Extract the (X, Y) coordinate from the center of the cell holding the provided text.  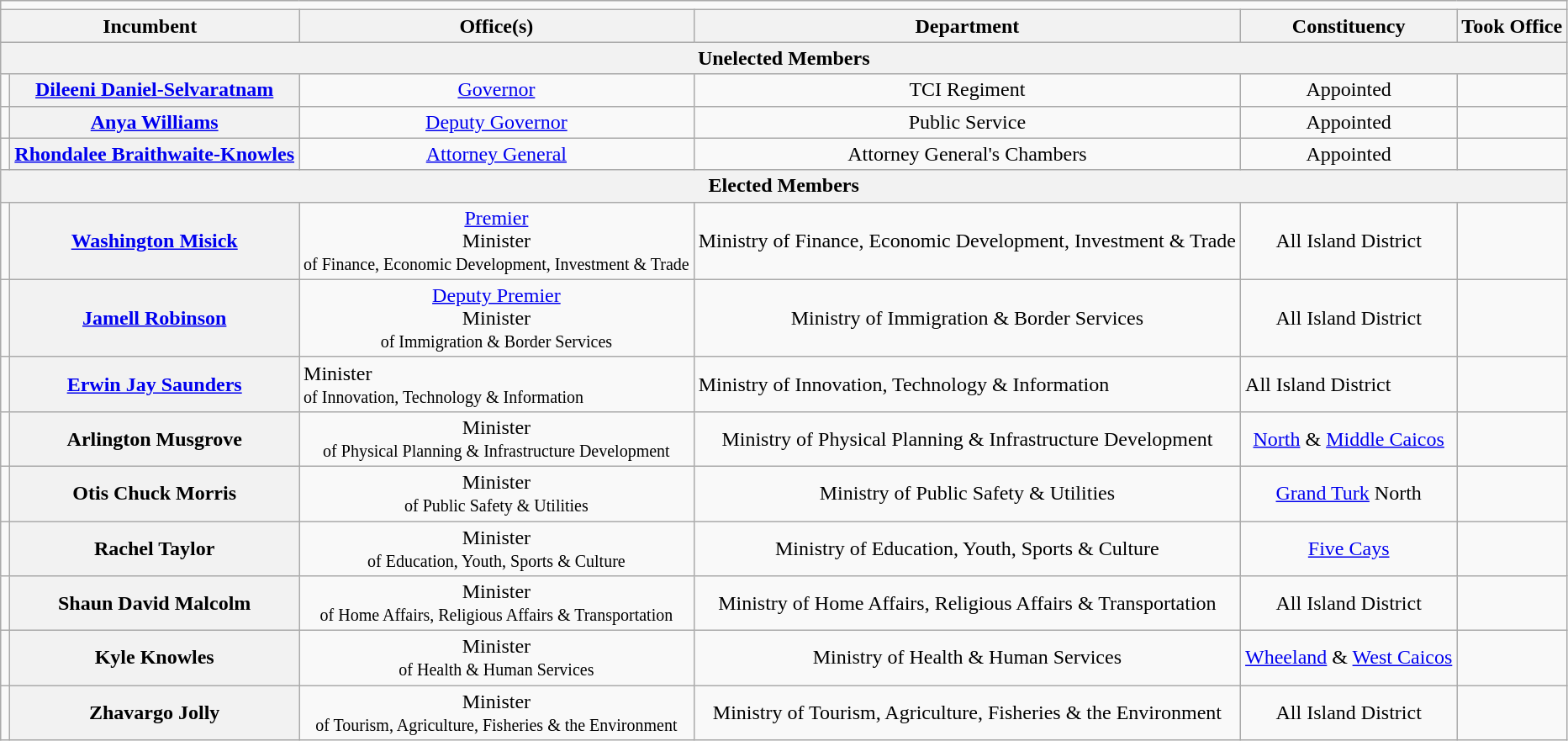
Ministry of Immigration & Border Services (967, 318)
Ministry of Finance, Economic Development, Investment & Trade (967, 241)
Ministerof Tourism, Agriculture, Fisheries & the Environment (497, 713)
Erwin Jay Saunders (155, 384)
Ministry of Education, Youth, Sports & Culture (967, 548)
Ministerof Home Affairs, Religious Affairs & Transportation (497, 604)
Department (967, 26)
Rhondalee Braithwaite-Knowles (155, 154)
Ministerof Education, Youth, Sports & Culture (497, 548)
Grand Turk North (1349, 493)
Wheeland & West Caicos (1349, 658)
Ministry of Public Safety & Utilities (967, 493)
Office(s) (497, 26)
Ministerof Physical Planning & Infrastructure Development (497, 439)
Constituency (1349, 26)
PremierMinisterof Finance, Economic Development, Investment & Trade (497, 241)
Ministerof Public Safety & Utilities (497, 493)
Governor (497, 90)
Dileeni Daniel-Selvaratnam (155, 90)
Kyle Knowles (155, 658)
Ministry of Physical Planning & Infrastructure Development (967, 439)
Ministerof Innovation, Technology & Information (497, 384)
Elected Members (784, 186)
Attorney General (497, 154)
Took Office (1512, 26)
Ministry of Innovation, Technology & Information (967, 384)
Shaun David Malcolm (155, 604)
TCI Regiment (967, 90)
North & Middle Caicos (1349, 439)
Arlington Musgrove (155, 439)
Deputy PremierMinisterof Immigration & Border Services (497, 318)
Attorney General's Chambers (967, 154)
Incumbent (150, 26)
Ministry of Home Affairs, Religious Affairs & Transportation (967, 604)
Ministry of Tourism, Agriculture, Fisheries & the Environment (967, 713)
Ministerof Health & Human Services (497, 658)
Ministry of Health & Human Services (967, 658)
Washington Misick (155, 241)
Rachel Taylor (155, 548)
Unelected Members (784, 58)
Jamell Robinson (155, 318)
Anya Williams (155, 122)
Public Service (967, 122)
Five Cays (1349, 548)
Zhavargo Jolly (155, 713)
Otis Chuck Morris (155, 493)
Deputy Governor (497, 122)
